From the cell containing the given text, extract its center point as [X, Y] coordinate. 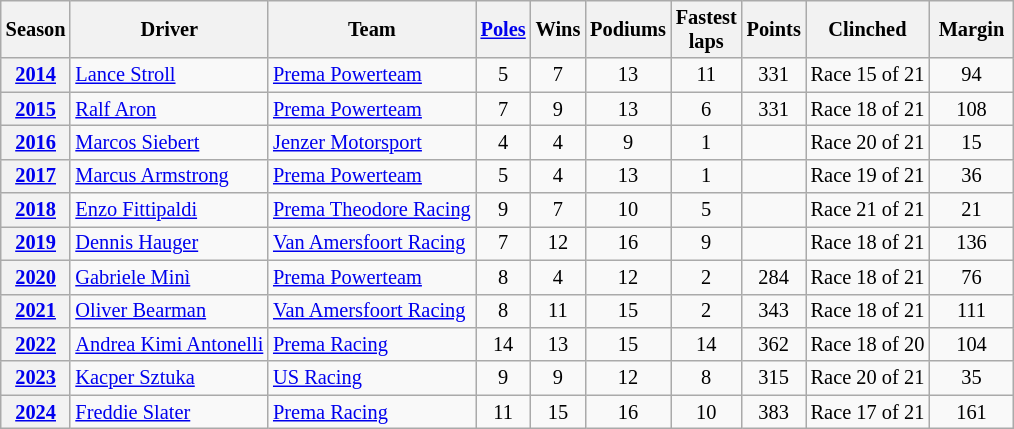
Team [372, 29]
Freddie Slater [169, 412]
2022 [36, 344]
Prema Theodore Racing [372, 210]
Points [774, 29]
Marcus Armstrong [169, 176]
Race 18 of 20 [868, 344]
36 [972, 176]
Season [36, 29]
Podiums [628, 29]
343 [774, 311]
Wins [558, 29]
Race 19 of 21 [868, 176]
111 [972, 311]
315 [774, 378]
Clinched [868, 29]
6 [706, 109]
Race 21 of 21 [868, 210]
Gabriele Minì [169, 277]
Poles [504, 29]
2020 [36, 277]
Dennis Hauger [169, 243]
2018 [36, 210]
Kacper Sztuka [169, 378]
2014 [36, 75]
Fastest laps [706, 29]
Oliver Bearman [169, 311]
35 [972, 378]
161 [972, 412]
108 [972, 109]
Race 15 of 21 [868, 75]
2017 [36, 176]
Race 17 of 21 [868, 412]
2024 [36, 412]
76 [972, 277]
284 [774, 277]
94 [972, 75]
2019 [36, 243]
Jenzer Motorsport [372, 142]
Enzo Fittipaldi [169, 210]
Margin [972, 29]
Driver [169, 29]
2021 [36, 311]
2015 [36, 109]
Marcos Siebert [169, 142]
2016 [36, 142]
Andrea Kimi Antonelli [169, 344]
383 [774, 412]
21 [972, 210]
US Racing [372, 378]
362 [774, 344]
104 [972, 344]
2023 [36, 378]
Lance Stroll [169, 75]
Ralf Aron [169, 109]
136 [972, 243]
